Pinpoint the cell where the given text exists, returning its [x, y] midpoint coordinate. 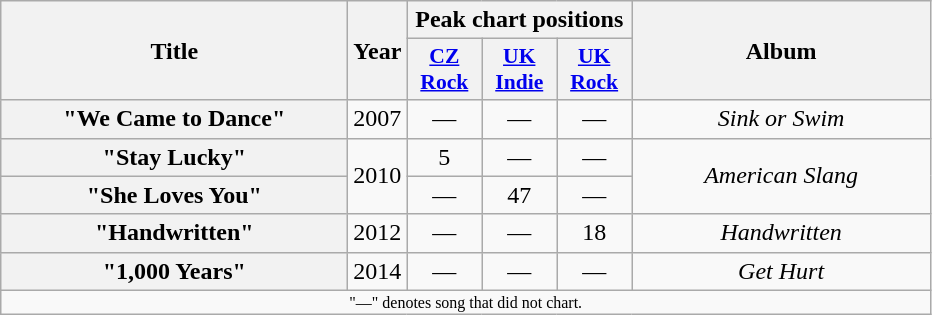
Get Hurt [782, 271]
Peak chart positions [520, 20]
2010 [378, 176]
Title [174, 50]
"She Loves You" [174, 195]
CZRock [444, 70]
2007 [378, 119]
47 [520, 195]
"Stay Lucky" [174, 157]
American Slang [782, 176]
"Handwritten" [174, 233]
"We Came to Dance" [174, 119]
UKRock [594, 70]
5 [444, 157]
UKIndie [520, 70]
18 [594, 233]
"—" denotes song that did not chart. [466, 302]
Year [378, 50]
Album [782, 50]
2012 [378, 233]
2014 [378, 271]
"1,000 Years" [174, 271]
Sink or Swim [782, 119]
Handwritten [782, 233]
